Extract the (X, Y) coordinate from the center of the cell holding the provided text.  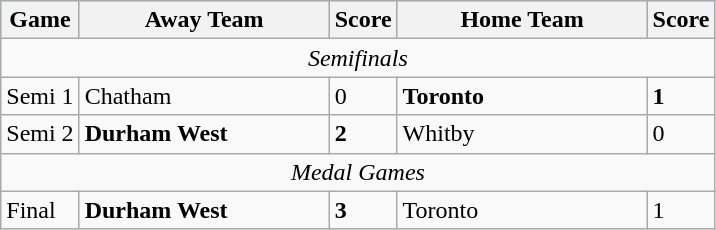
2 (363, 134)
Medal Games (358, 172)
Game (40, 20)
Whitby (522, 134)
Home Team (522, 20)
Semi 2 (40, 134)
Semi 1 (40, 96)
Final (40, 210)
Away Team (204, 20)
Semifinals (358, 58)
3 (363, 210)
Chatham (204, 96)
